Extract the [X, Y] coordinate from the center of the cell holding the provided text.  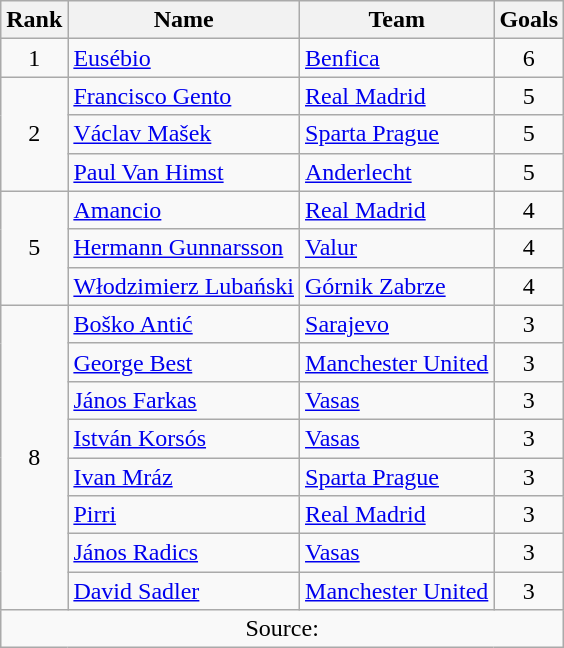
Name [184, 20]
Sarajevo [397, 324]
Rank [34, 20]
Boško Antić [184, 324]
Amancio [184, 210]
Source: [282, 629]
Benfica [397, 58]
1 [34, 58]
Václav Mašek [184, 134]
Goals [529, 20]
István Korsós [184, 438]
Anderlecht [397, 172]
Hermann Gunnarsson [184, 248]
Eusébio [184, 58]
Team [397, 20]
János Radics [184, 553]
Francisco Gento [184, 96]
George Best [184, 362]
János Farkas [184, 400]
Górnik Zabrze [397, 286]
Ivan Mráz [184, 477]
David Sadler [184, 591]
Pirri [184, 515]
8 [34, 457]
Włodzimierz Lubański [184, 286]
6 [529, 58]
Paul Van Himst [184, 172]
2 [34, 134]
Valur [397, 248]
